Pinpoint the cell where the given text exists, returning its (X, Y) midpoint coordinate. 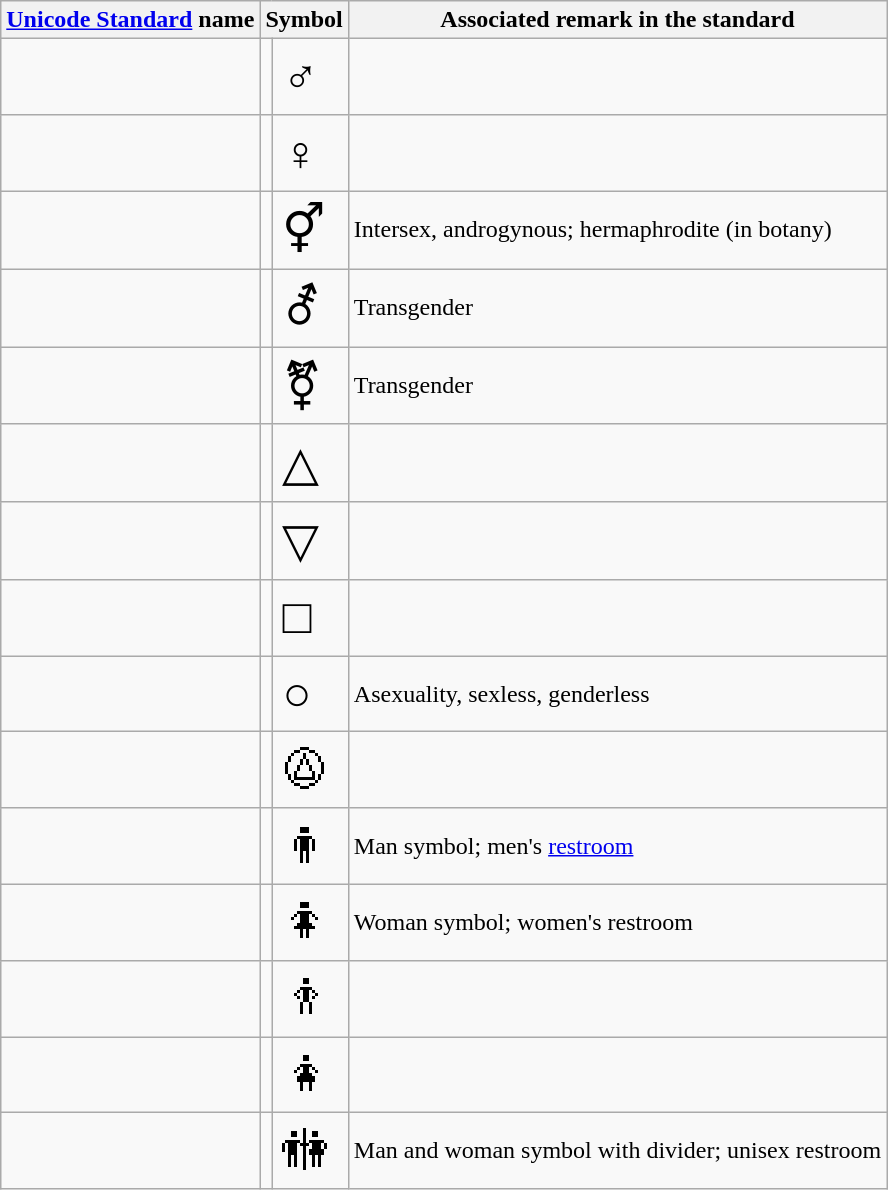
Man symbol; men's restroom (617, 846)
🚹︎ (310, 846)
♂ (310, 77)
♀ (310, 153)
Symbol (304, 20)
🚺︎ (310, 922)
🛉︎ (310, 998)
⚦ (310, 308)
Man and woman symbol with divider; unisex restroom (617, 1151)
🚻︎ (310, 1151)
▽ (310, 541)
Asexuality, sexless, genderless (617, 694)
Associated remark in the standard (617, 20)
Intersex, androgynous; hermaphrodite (in botany) (617, 230)
Unicode Standard name (130, 20)
⚥ (310, 230)
⚧ (310, 385)
🟕 (310, 770)
□ (310, 618)
🛊︎ (310, 1075)
○ (310, 694)
Woman symbol; women's restroom (617, 922)
△ (310, 463)
